Locate the cell with the specified text and output its (X, Y) center coordinate. 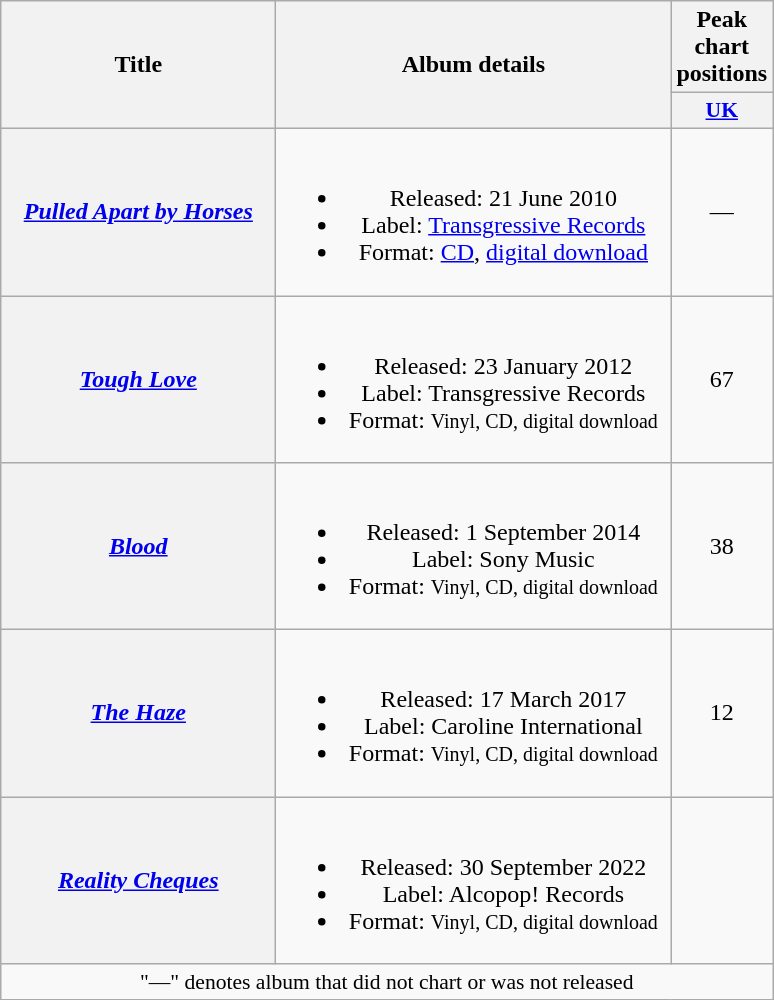
— (722, 212)
12 (722, 714)
"—" denotes album that did not chart or was not released (387, 982)
Released: 21 June 2010Label: Transgressive RecordsFormat: CD, digital download (474, 212)
Album details (474, 65)
Released: 1 September 2014Label: Sony MusicFormat: Vinyl, CD, digital download (474, 546)
The Haze (138, 714)
38 (722, 546)
Blood (138, 546)
67 (722, 380)
Peak chart positions (722, 47)
Title (138, 65)
UK (722, 111)
Released: 17 March 2017Label: Caroline InternationalFormat: Vinyl, CD, digital download (474, 714)
Reality Cheques (138, 880)
Released: 23 January 2012Label: Transgressive RecordsFormat: Vinyl, CD, digital download (474, 380)
Pulled Apart by Horses (138, 212)
Released: 30 September 2022Label: Alcopop! RecordsFormat: Vinyl, CD, digital download (474, 880)
Tough Love (138, 380)
